Identify which cell holds the provided text, then report its (x, y) central coordinate. 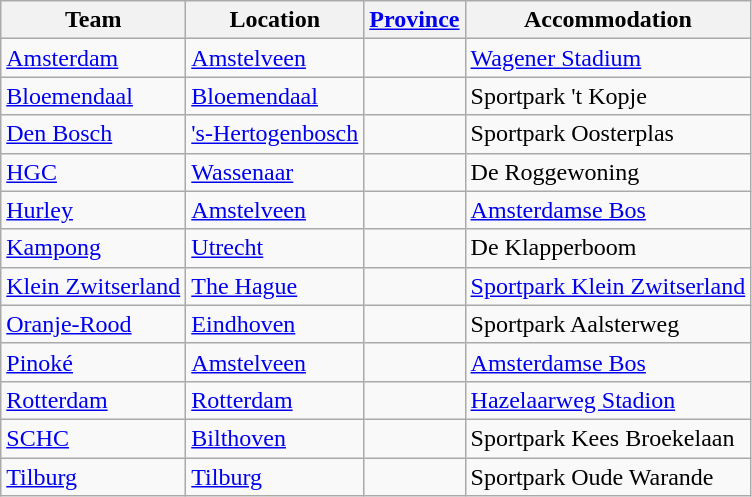
Sportpark Oude Warande (608, 477)
Klein Zwitserland (94, 286)
Sportpark Oosterplas (608, 134)
Sportpark 't Kopje (608, 96)
HGC (94, 172)
Utrecht (275, 248)
Sportpark Klein Zwitserland (608, 286)
Location (275, 20)
De Klapperboom (608, 248)
Wassenaar (275, 172)
Hurley (94, 210)
's-Hertogenbosch (275, 134)
Eindhoven (275, 324)
Team (94, 20)
Province (414, 20)
Oranje-Rood (94, 324)
Den Bosch (94, 134)
Sportpark Kees Broekelaan (608, 438)
Pinoké (94, 362)
Amsterdam (94, 58)
Wagener Stadium (608, 58)
SCHC (94, 438)
Sportpark Aalsterweg (608, 324)
Bilthoven (275, 438)
Hazelaarweg Stadion (608, 400)
De Roggewoning (608, 172)
The Hague (275, 286)
Kampong (94, 248)
Accommodation (608, 20)
